Extract the (x, y) coordinate from the center of the cell holding the provided text.  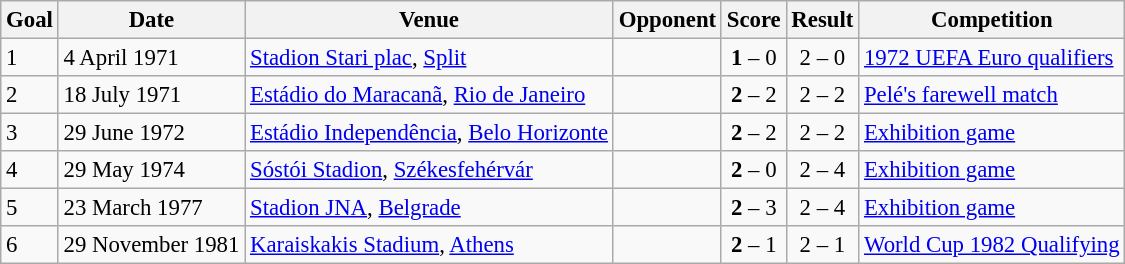
Estádio do Maracanã, Rio de Janeiro (430, 95)
1 – 0 (754, 58)
2 – 3 (754, 208)
5 (30, 208)
Pelé's farewell match (992, 95)
1972 UEFA Euro qualifiers (992, 58)
Competition (992, 20)
1 (30, 58)
29 June 1972 (151, 133)
18 July 1971 (151, 95)
Goal (30, 20)
29 May 1974 (151, 170)
Venue (430, 20)
29 November 1981 (151, 245)
Stadion JNA, Belgrade (430, 208)
23 March 1977 (151, 208)
Opponent (667, 20)
World Cup 1982 Qualifying (992, 245)
2 (30, 95)
Karaiskakis Stadium, Athens (430, 245)
Stadion Stari plac, Split (430, 58)
Estádio Independência, Belo Horizonte (430, 133)
3 (30, 133)
4 (30, 170)
Date (151, 20)
Result (822, 20)
4 April 1971 (151, 58)
Score (754, 20)
6 (30, 245)
Sóstói Stadion, Székesfehérvár (430, 170)
